Determine the (X, Y) coordinate at the center of the cell enclosing the given text.  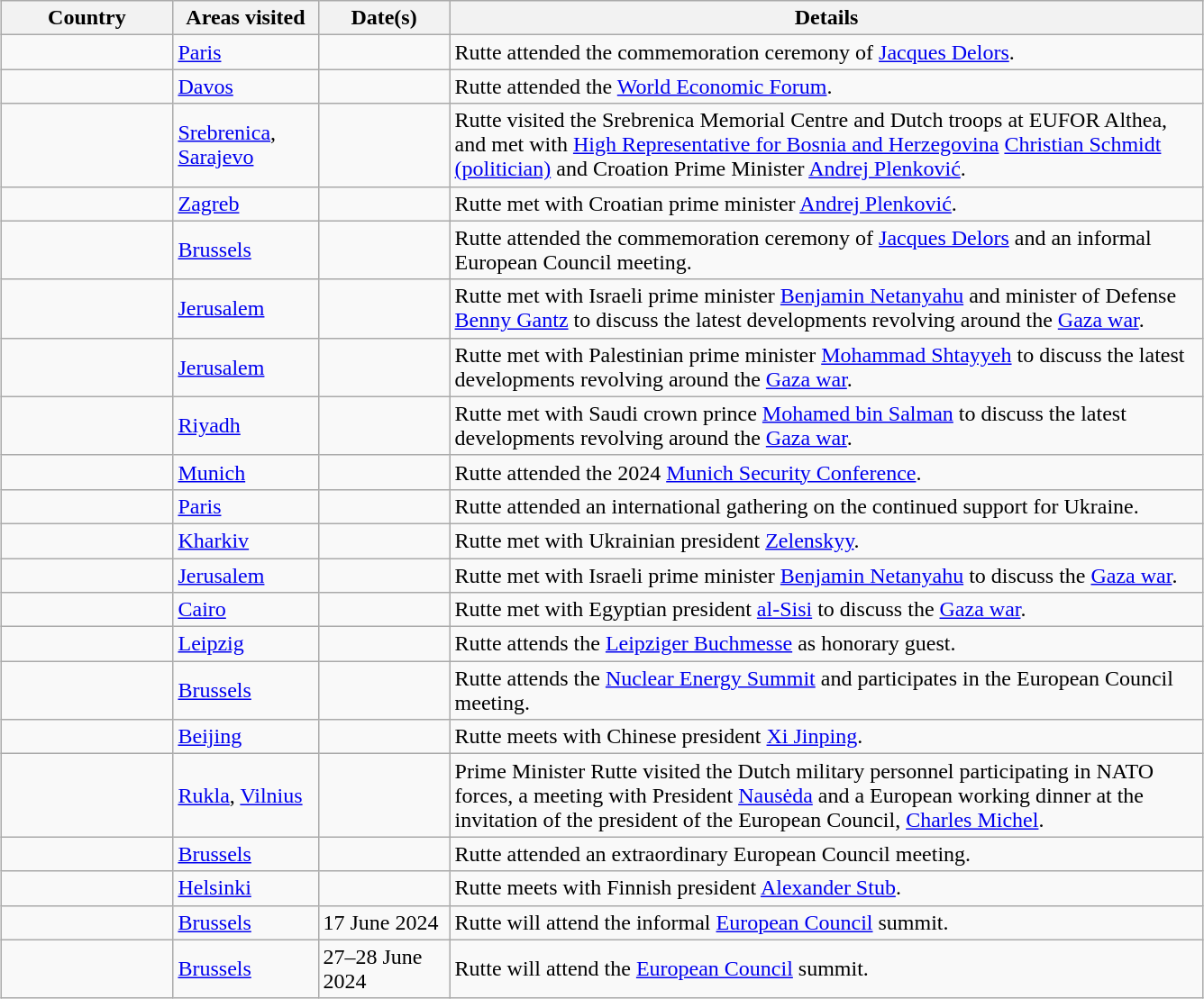
Riyadh (245, 425)
Rutte attends the Leipziger Buchmesse as honorary guest. (826, 644)
Munich (245, 472)
Beijing (245, 737)
Rutte met with Croatian prime minister Andrej Plenković. (826, 204)
Srebrenica, Sarajevo (245, 145)
Rutte met with Egyptian president al-Sisi to discuss the Gaza war. (826, 610)
17 June 2024 (384, 922)
Country (87, 18)
Davos (245, 86)
Rutte attended the commemoration ceremony of Jacques Delors. (826, 52)
Date(s) (384, 18)
Details (826, 18)
Rutte met with Israeli prime minister Benjamin Netanyahu to discuss the Gaza war. (826, 576)
Rutte meets with Finnish president Alexander Stub. (826, 888)
Cairo (245, 610)
Rutte meets with Chinese president Xi Jinping. (826, 737)
Rutte will attend the European Council summit. (826, 969)
Rutte attends the Nuclear Energy Summit and participates in the European Council meeting. (826, 690)
Rutte met with Saudi crown prince Mohamed bin Salman to discuss the latest developments revolving around the Gaza war. (826, 425)
Leipzig (245, 644)
Rutte met with Palestinian prime minister Mohammad Shtayyeh to discuss the latest developments revolving around the Gaza war. (826, 368)
Rukla, Vilnius (245, 795)
Rutte attended an extraordinary European Council meeting. (826, 854)
Rutte will attend the informal European Council summit. (826, 922)
Rutte met with Ukrainian president Zelenskyy. (826, 540)
Rutte attended the commemoration ceremony of Jacques Delors and an informal European Council meeting. (826, 250)
Kharkiv (245, 540)
27–28 June 2024 (384, 969)
Rutte attended an international gathering on the continued support for Ukraine. (826, 506)
Rutte attended the World Economic Forum. (826, 86)
Rutte attended the 2024 Munich Security Conference. (826, 472)
Helsinki (245, 888)
Areas visited (245, 18)
Zagreb (245, 204)
